Locate the cell with the specified text and output its (X, Y) center coordinate. 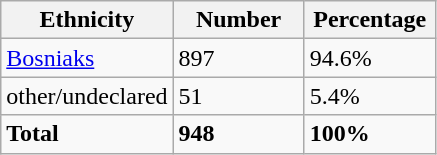
other/undeclared (87, 96)
51 (238, 96)
Bosniaks (87, 58)
5.4% (370, 96)
Total (87, 134)
94.6% (370, 58)
Ethnicity (87, 20)
Percentage (370, 20)
Number (238, 20)
100% (370, 134)
948 (238, 134)
897 (238, 58)
